Find where the given text appears and provide that cell's center as (X, Y) coordinate. 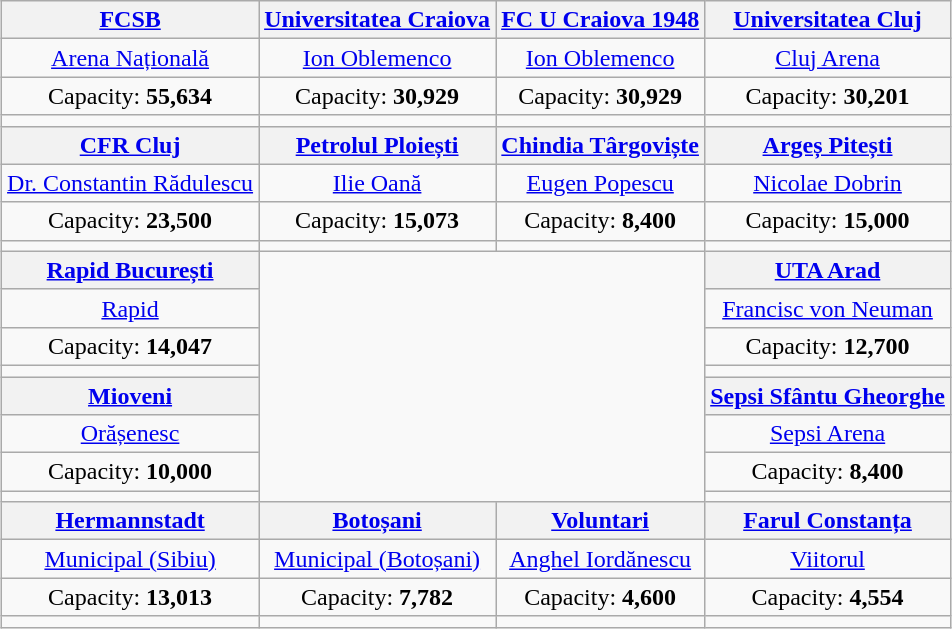
Argeș Pitești (828, 145)
Mioveni (130, 395)
Capacity: 55,634 (130, 96)
Rapid București (130, 270)
Capacity: 7,782 (378, 597)
Capacity: 23,500 (130, 221)
Capacity: 10,000 (130, 472)
Anghel Iordănescu (600, 559)
Universitatea Craiova (378, 20)
Farul Constanța (828, 521)
FCSB (130, 20)
FC U Craiova 1948 (600, 20)
CFR Cluj (130, 145)
Capacity: 13,013 (130, 597)
Capacity: 15,000 (828, 221)
Rapid (130, 308)
Eugen Popescu (600, 183)
UTA Arad (828, 270)
Francisc von Neuman (828, 308)
Municipal (Botoșani) (378, 559)
Capacity: 14,047 (130, 346)
Capacity: 4,554 (828, 597)
Botoșani (378, 521)
Orășenesc (130, 434)
Chindia Târgoviște (600, 145)
Capacity: 12,700 (828, 346)
Capacity: 15,073 (378, 221)
Sepsi Sfântu Gheorghe (828, 395)
Cluj Arena (828, 58)
Universitatea Cluj (828, 20)
Dr. Constantin Rădulescu (130, 183)
Hermannstadt (130, 521)
Viitorul (828, 559)
Ilie Oană (378, 183)
Capacity: 30,201 (828, 96)
Sepsi Arena (828, 434)
Capacity: 4,600 (600, 597)
Nicolae Dobrin (828, 183)
Voluntari (600, 521)
Municipal (Sibiu) (130, 559)
Arena Națională (130, 58)
Petrolul Ploiești (378, 145)
